Locate the cell with the specified text and output its (X, Y) center coordinate. 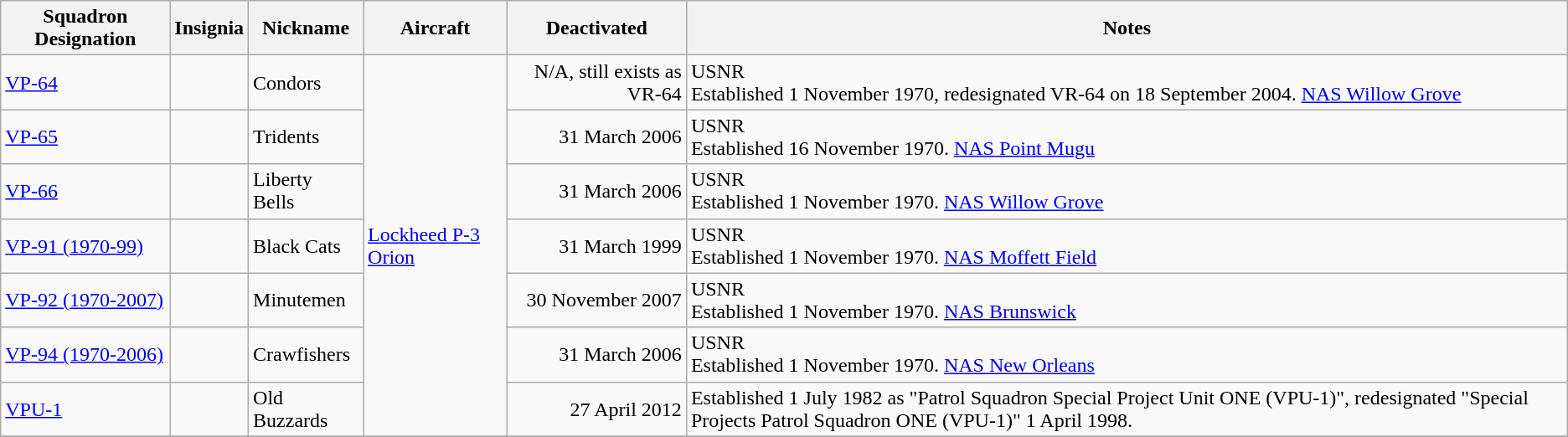
VP-94 (1970-2006) (85, 355)
VP-66 (85, 191)
Insignia (209, 28)
Minutemen (307, 300)
30 November 2007 (596, 300)
Lockheed P-3 Orion (436, 246)
USNREstablished 1 November 1970. NAS New Orleans (1127, 355)
27 April 2012 (596, 409)
VP-65 (85, 137)
Aircraft (436, 28)
VPU-1 (85, 409)
Condors (307, 82)
N/A, still exists as VR-64 (596, 82)
31 March 1999 (596, 246)
Tridents (307, 137)
Nickname (307, 28)
USNREstablished 1 November 1970, redesignated VR-64 on 18 September 2004. NAS Willow Grove (1127, 82)
Squadron Designation (85, 28)
Old Buzzards (307, 409)
Notes (1127, 28)
USNREstablished 1 November 1970. NAS Willow Grove (1127, 191)
Liberty Bells (307, 191)
VP-64 (85, 82)
Crawfishers (307, 355)
Black Cats (307, 246)
USNR Established 16 November 1970. NAS Point Mugu (1127, 137)
USNREstablished 1 November 1970. NAS Moffett Field (1127, 246)
USNREstablished 1 November 1970. NAS Brunswick (1127, 300)
VP-92 (1970-2007) (85, 300)
VP-91 (1970-99) (85, 246)
Deactivated (596, 28)
